Determine the (x, y) coordinate at the center of the cell enclosing the given text.  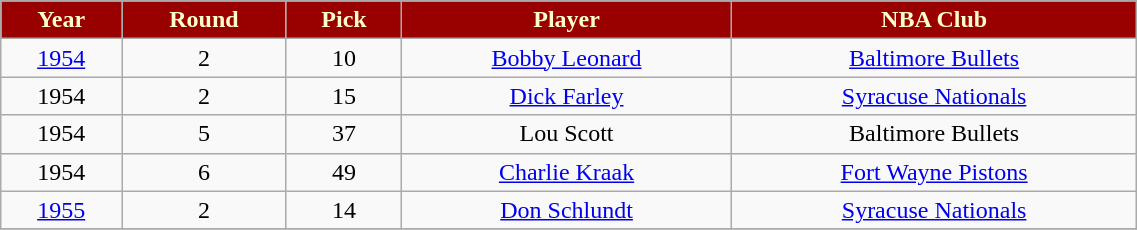
15 (344, 96)
Charlie Kraak (567, 172)
6 (204, 172)
1955 (62, 210)
37 (344, 134)
Dick Farley (567, 96)
Don Schlundt (567, 210)
Lou Scott (567, 134)
Bobby Leonard (567, 58)
Fort Wayne Pistons (934, 172)
Player (567, 20)
5 (204, 134)
49 (344, 172)
14 (344, 210)
Year (62, 20)
Round (204, 20)
NBA Club (934, 20)
10 (344, 58)
Pick (344, 20)
